Return the [x, y] coordinate for the center point of the cell that contains the specified text.  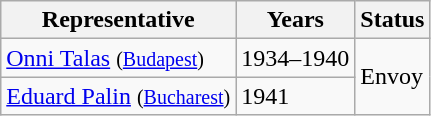
1941 [296, 96]
Envoy [392, 77]
Years [296, 20]
1934–1940 [296, 58]
Representative [118, 20]
Status [392, 20]
Onni Talas (Budapest) [118, 58]
Eduard Palin (Bucharest) [118, 96]
